Scan for the cell matching the given text and deliver its [x, y] coordinate at center. 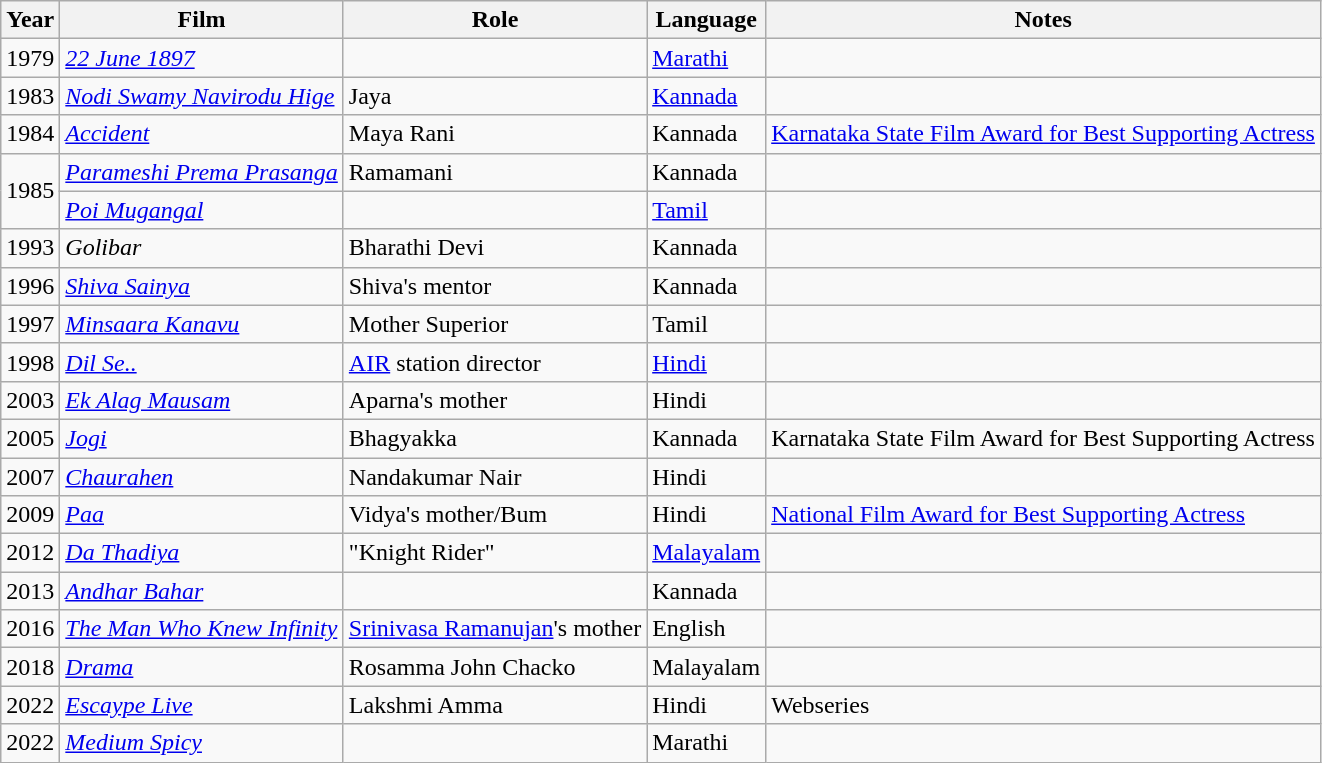
Srinivasa Ramanujan's mother [494, 629]
Andhar Bahar [202, 591]
2009 [30, 515]
Notes [1044, 20]
Aparna's mother [494, 400]
Rosamma John Chacko [494, 667]
1998 [30, 362]
Bharathi Devi [494, 248]
Minsaara Kanavu [202, 324]
Golibar [202, 248]
Film [202, 20]
Escaype Live [202, 705]
The Man Who Knew Infinity [202, 629]
Medium Spicy [202, 743]
2003 [30, 400]
Parameshi Prema Prasanga [202, 172]
1996 [30, 286]
Chaurahen [202, 477]
2005 [30, 438]
Vidya's mother/Bum [494, 515]
English [706, 629]
1983 [30, 96]
Ek Alag Mausam [202, 400]
Bhagyakka [494, 438]
Ramamani [494, 172]
Nandakumar Nair [494, 477]
Mother Superior [494, 324]
2018 [30, 667]
1997 [30, 324]
Jogi [202, 438]
Webseries [1044, 705]
Paa [202, 515]
1979 [30, 58]
AIR station director [494, 362]
Accident [202, 134]
22 June 1897 [202, 58]
2016 [30, 629]
1993 [30, 248]
Year [30, 20]
Lakshmi Amma [494, 705]
2007 [30, 477]
Shiva's mentor [494, 286]
Jaya [494, 96]
Da Thadiya [202, 553]
Nodi Swamy Navirodu Hige [202, 96]
Language [706, 20]
1985 [30, 191]
2013 [30, 591]
2012 [30, 553]
Maya Rani [494, 134]
Shiva Sainya [202, 286]
1984 [30, 134]
National Film Award for Best Supporting Actress [1044, 515]
"Knight Rider" [494, 553]
Role [494, 20]
Drama [202, 667]
Dil Se.. [202, 362]
Poi Mugangal [202, 210]
